For the text-containing cell, return its midpoint in (X, Y) coordinate format. 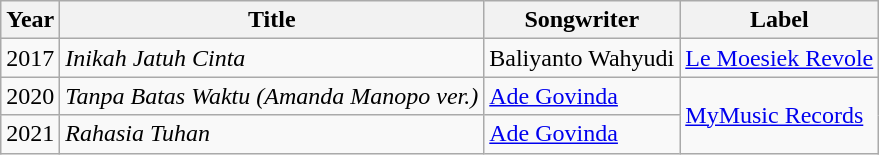
2017 (30, 58)
Rahasia Tuhan (272, 134)
Baliyanto Wahyudi (582, 58)
MyMusic Records (780, 115)
Year (30, 20)
Inikah Jatuh Cinta (272, 58)
2021 (30, 134)
2020 (30, 96)
Title (272, 20)
Le Moesiek Revole (780, 58)
Tanpa Batas Waktu (Amanda Manopo ver.) (272, 96)
Songwriter (582, 20)
Label (780, 20)
